Locate the cell with the specified text and output its [X, Y] center coordinate. 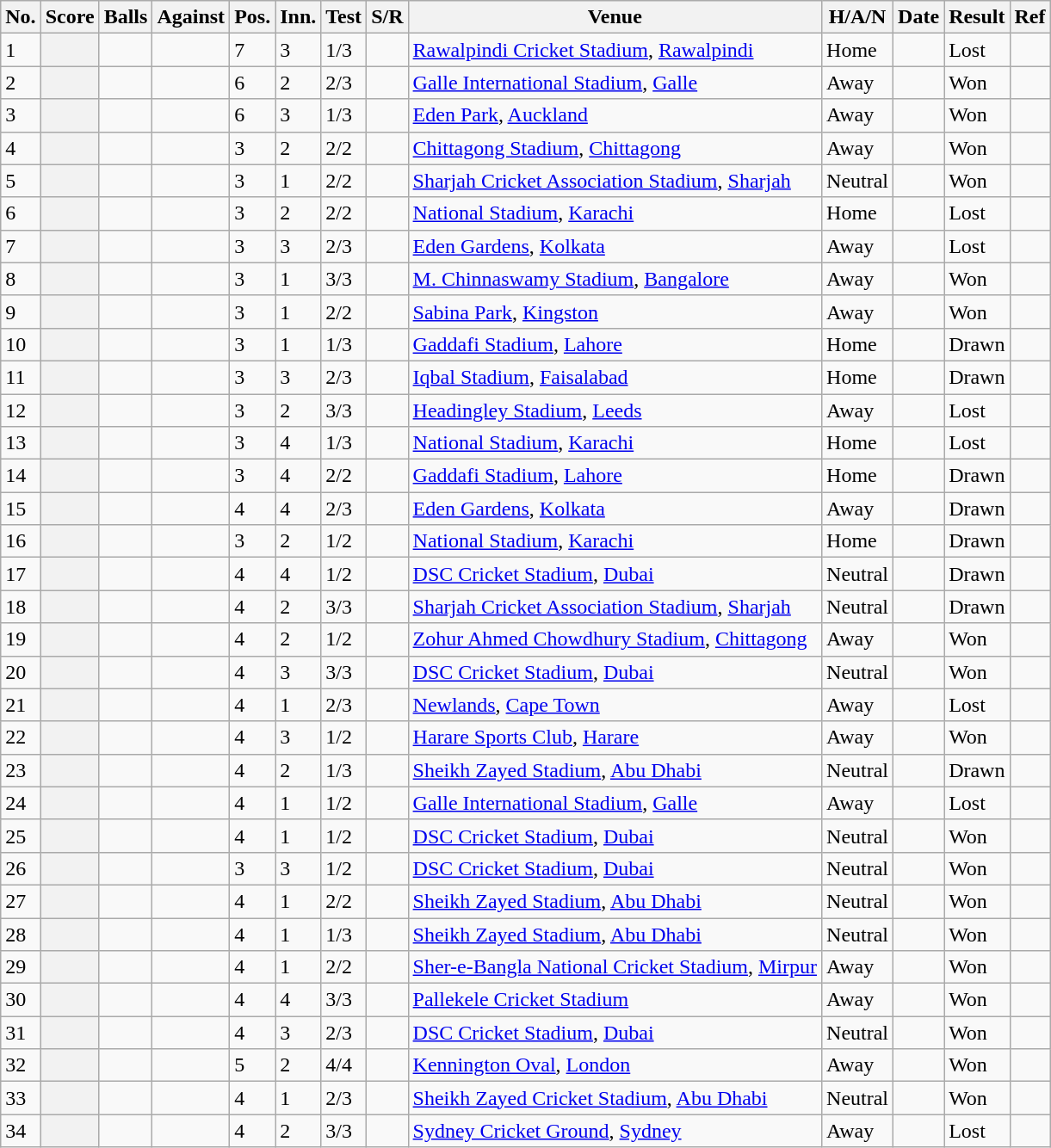
22 [21, 738]
Chittagong Stadium, Chittagong [615, 148]
25 [21, 836]
29 [21, 967]
Score [70, 17]
Sydney Cricket Ground, Sydney [615, 1131]
Iqbal Stadium, Faisalabad [615, 377]
Date [919, 17]
31 [21, 1033]
Test [344, 17]
8 [21, 279]
14 [21, 476]
Sabina Park, Kingston [615, 312]
21 [21, 705]
16 [21, 541]
Eden Park, Auckland [615, 115]
12 [21, 410]
11 [21, 377]
Sher-e-Bangla National Cricket Stadium, Mirpur [615, 967]
M. Chinnaswamy Stadium, Bangalore [615, 279]
Against [191, 17]
30 [21, 1000]
Pos. [253, 17]
27 [21, 901]
33 [21, 1098]
No. [21, 17]
15 [21, 509]
28 [21, 934]
Zohur Ahmed Chowdhury Stadium, Chittagong [615, 639]
Inn. [298, 17]
10 [21, 344]
Pallekele Cricket Stadium [615, 1000]
Balls [126, 17]
Sheikh Zayed Cricket Stadium, Abu Dhabi [615, 1098]
32 [21, 1065]
34 [21, 1131]
20 [21, 672]
Rawalpindi Cricket Stadium, Rawalpindi [615, 50]
S/R [387, 17]
Venue [615, 17]
18 [21, 607]
26 [21, 868]
Headingley Stadium, Leeds [615, 410]
Ref [1029, 17]
9 [21, 312]
24 [21, 803]
Harare Sports Club, Harare [615, 738]
23 [21, 770]
H/A/N [857, 17]
Kennington Oval, London [615, 1065]
13 [21, 443]
Newlands, Cape Town [615, 705]
17 [21, 574]
19 [21, 639]
4/4 [344, 1065]
Result [977, 17]
